For the text-containing cell, return its midpoint in [X, Y] coordinate format. 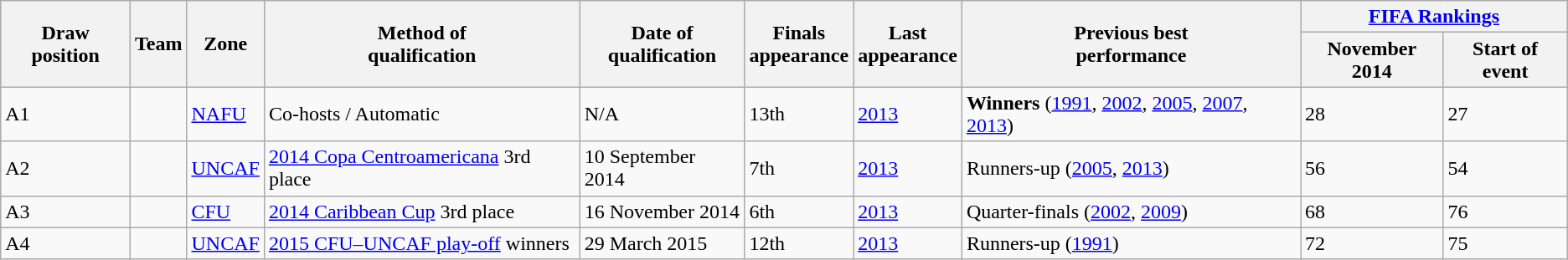
12th [799, 243]
2015 CFU–UNCAF play-off winners [422, 243]
2014 Copa Centroamericana 3rd place [422, 169]
6th [799, 212]
Winners (1991, 2002, 2005, 2007, 2013) [1131, 114]
16 November 2014 [662, 212]
Previous bestperformance [1131, 43]
Finalsappearance [799, 43]
Date ofqualification [662, 43]
A1 [65, 114]
November 2014 [1372, 60]
A4 [65, 243]
27 [1505, 114]
Zone [225, 43]
13th [799, 114]
Start of event [1505, 60]
Runners-up (1991) [1131, 243]
Team [158, 43]
Method ofqualification [422, 43]
7th [799, 169]
56 [1372, 169]
N/A [662, 114]
75 [1505, 243]
Lastappearance [908, 43]
54 [1505, 169]
68 [1372, 212]
76 [1505, 212]
A3 [65, 212]
28 [1372, 114]
Quarter-finals (2002, 2009) [1131, 212]
NAFU [225, 114]
CFU [225, 212]
2014 Caribbean Cup 3rd place [422, 212]
A2 [65, 169]
Draw position [65, 43]
29 March 2015 [662, 243]
Runners-up (2005, 2013) [1131, 169]
72 [1372, 243]
Co-hosts / Automatic [422, 114]
FIFA Rankings [1434, 17]
10 September 2014 [662, 169]
